Find where the given text appears and provide that cell's center as [X, Y] coordinate. 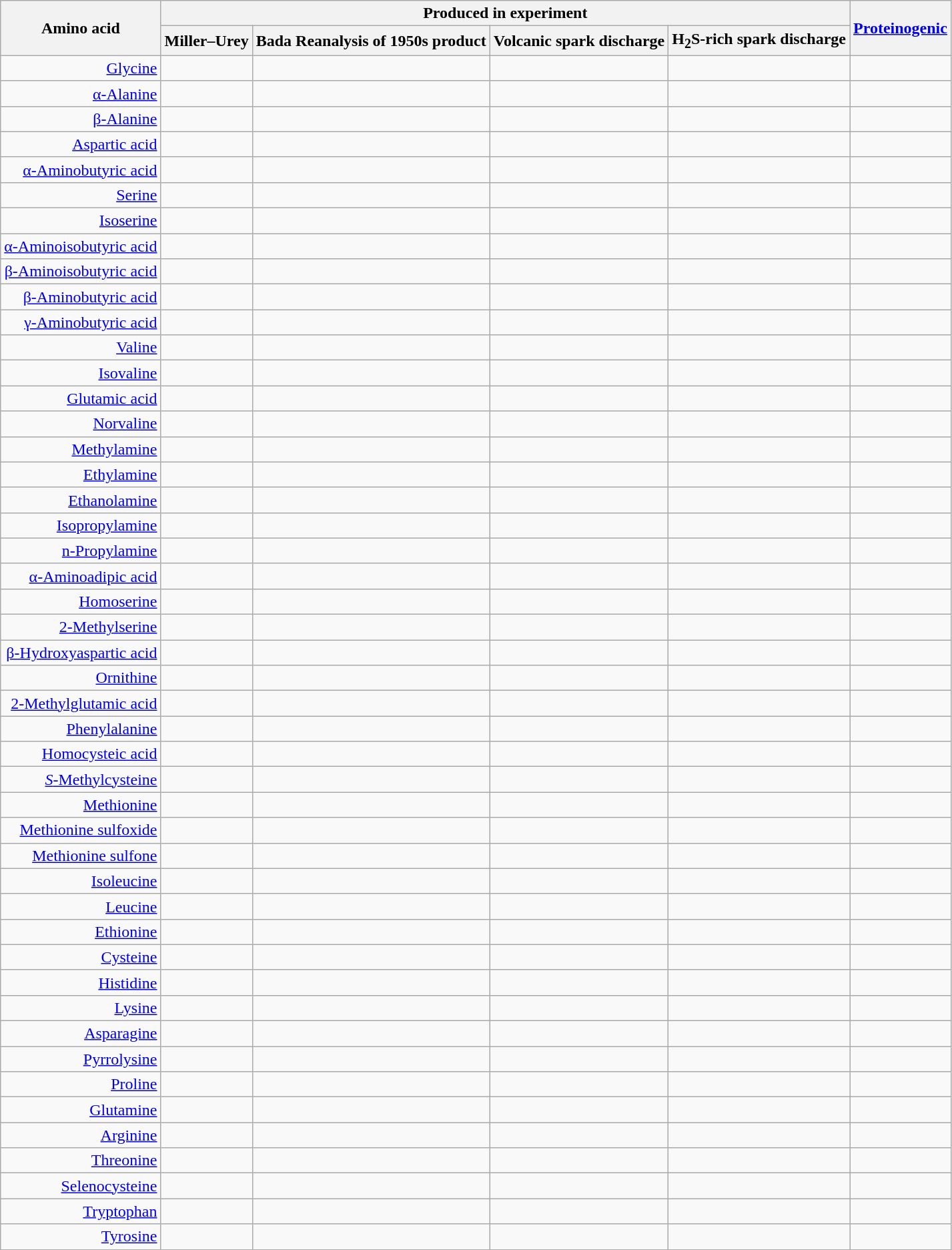
Leucine [81, 906]
Ethionine [81, 932]
β-Aminobutyric acid [81, 297]
Methionine [81, 805]
H2S-rich spark discharge [759, 41]
Isoleucine [81, 881]
Miller–Urey [207, 41]
Homocysteic acid [81, 754]
Methylamine [81, 449]
Isoserine [81, 221]
2-Methylglutamic acid [81, 703]
Lysine [81, 1008]
Norvaline [81, 424]
Isopropylamine [81, 525]
Methionine sulfone [81, 856]
α-Aminoadipic acid [81, 576]
Homoserine [81, 601]
n-Propylamine [81, 551]
β-Hydroxyaspartic acid [81, 653]
Methionine sulfoxide [81, 830]
Cysteine [81, 957]
Selenocysteine [81, 1186]
Histidine [81, 982]
Glutamine [81, 1110]
Arginine [81, 1135]
γ-Aminobutyric acid [81, 322]
Tyrosine [81, 1237]
Glutamic acid [81, 398]
α-Alanine [81, 93]
Threonine [81, 1161]
Ornithine [81, 678]
Produced in experiment [506, 13]
Proline [81, 1084]
Bada Reanalysis of 1950s product [371, 41]
Glycine [81, 68]
Amino acid [81, 28]
Isovaline [81, 373]
Serine [81, 195]
Tryptophan [81, 1211]
Asparagine [81, 1034]
β-Alanine [81, 119]
Ethylamine [81, 475]
α-Aminoisobutyric acid [81, 246]
Ethanolamine [81, 500]
Pyrrolysine [81, 1059]
S-Methylcysteine [81, 779]
Aspartic acid [81, 144]
β-Aminoisobutyric acid [81, 272]
Volcanic spark discharge [579, 41]
Proteinogenic [901, 28]
α-Aminobutyric acid [81, 170]
Valine [81, 348]
Phenylalanine [81, 729]
2-Methylserine [81, 627]
